Locate the cell with the specified text and output its (X, Y) center coordinate. 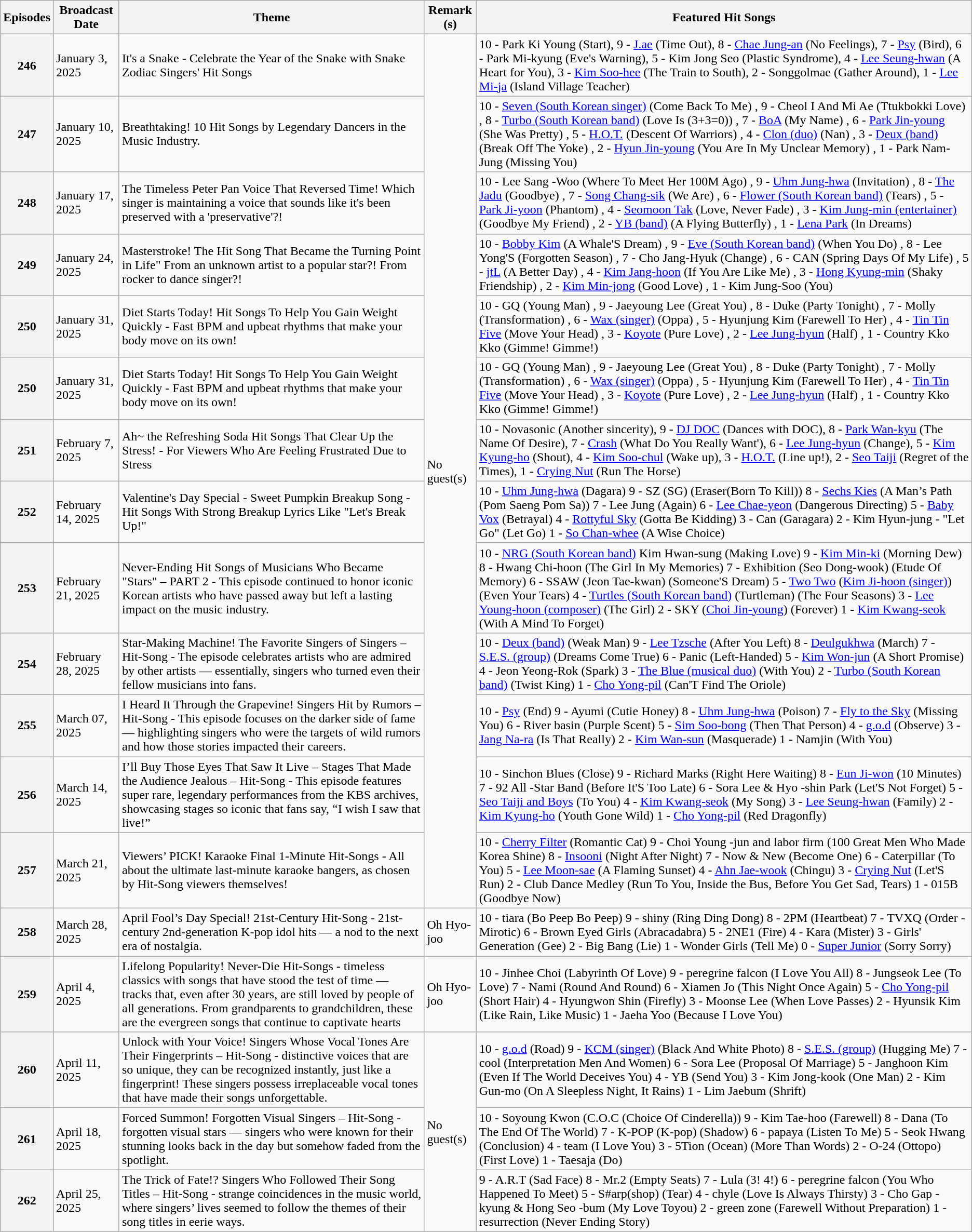
April Fool’s Day Special! 21st-Century Hit-Song - 21st-century 2nd-generation K-pop idol hits — a nod to the next era of nostalgia. (271, 932)
March 21, 2025 (86, 871)
April 11, 2025 (86, 1070)
Theme (271, 18)
Masterstroke! The Hit Song That Became the Turning Point in Life" From an unknown artist to a popular star?! From rocker to dance singer?! (271, 265)
248 (27, 203)
February 28, 2025 (86, 664)
252 (27, 512)
251 (27, 450)
March 07, 2025 (86, 725)
Ah~ the Refreshing Soda Hit Songs That Clear Up the Stress! - For Viewers Who Are Feeling Frustrated Due to Stress (271, 450)
February 7, 2025 (86, 450)
April 25, 2025 (86, 1201)
261 (27, 1139)
260 (27, 1070)
January 10, 2025 (86, 134)
March 14, 2025 (86, 794)
April 18, 2025 (86, 1139)
Featured Hit Songs (724, 18)
258 (27, 932)
253 (27, 588)
Viewers’ PICK! Karaoke Final 1-Minute Hit-Songs - All about the ultimate last-minute karaoke bangers, as chosen by Hit-Song viewers themselves! (271, 871)
246 (27, 65)
Valentine's Day Special - Sweet Pumpkin Breakup Song - Hit Songs With Strong Breakup Lyrics Like "Let's Break Up!" (271, 512)
Breathtaking! 10 Hit Songs by Legendary Dancers in the Music Industry. (271, 134)
255 (27, 725)
February 21, 2025 (86, 588)
259 (27, 994)
262 (27, 1201)
Episodes (27, 18)
254 (27, 664)
247 (27, 134)
February 14, 2025 (86, 512)
It's a Snake - Celebrate the Year of the Snake with Snake Zodiac Singers' Hit Songs (271, 65)
Broadcast Date (86, 18)
April 4, 2025 (86, 994)
January 3, 2025 (86, 65)
March 28, 2025 (86, 932)
256 (27, 794)
Remark (s) (450, 18)
249 (27, 265)
January 17, 2025 (86, 203)
The Timeless Peter Pan Voice That Reversed Time! Which singer is maintaining a voice that sounds like it's been preserved with a 'preservative'?! (271, 203)
257 (27, 871)
January 24, 2025 (86, 265)
